Identify which cell holds the provided text, then report its [x, y] central coordinate. 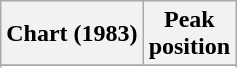
Chart (1983) [72, 34]
Peakposition [189, 34]
